Output the (x, y) coordinate of the center of the cell containing the given text.  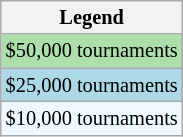
$10,000 tournaments (92, 118)
Legend (92, 17)
$25,000 tournaments (92, 85)
$50,000 tournaments (92, 51)
